Identify which cell holds the provided text, then report its [x, y] central coordinate. 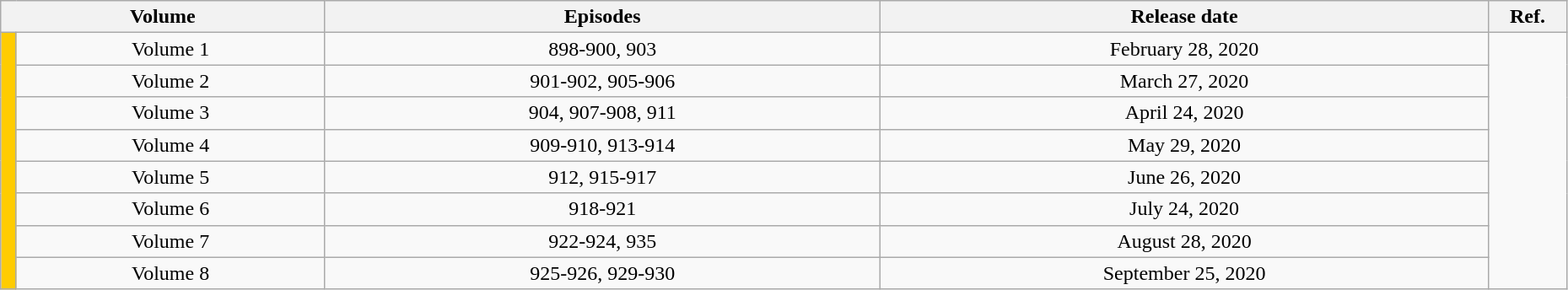
901-902, 905-906 [602, 81]
Episodes [602, 17]
Ref. [1528, 17]
918-921 [602, 209]
May 29, 2020 [1184, 145]
Volume 8 [170, 273]
April 24, 2020 [1184, 113]
February 28, 2020 [1184, 49]
Volume 4 [170, 145]
922-924, 935 [602, 241]
Volume 2 [170, 81]
July 24, 2020 [1184, 209]
September 25, 2020 [1184, 273]
912, 915-917 [602, 177]
June 26, 2020 [1184, 177]
August 28, 2020 [1184, 241]
925-926, 929-930 [602, 273]
Volume 7 [170, 241]
904, 907-908, 911 [602, 113]
March 27, 2020 [1184, 81]
909-910, 913-914 [602, 145]
Volume 1 [170, 49]
Volume [163, 17]
Volume 5 [170, 177]
898-900, 903 [602, 49]
Volume 6 [170, 209]
Volume 3 [170, 113]
Release date [1184, 17]
